Locate the cell with the specified text and output its (x, y) center coordinate. 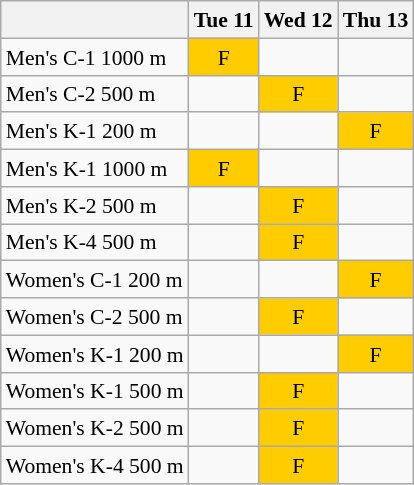
Women's C-2 500 m (95, 316)
Thu 13 (376, 20)
Men's K-1 200 m (95, 130)
Men's K-1 1000 m (95, 168)
Women's C-1 200 m (95, 280)
Women's K-1 200 m (95, 354)
Women's K-4 500 m (95, 464)
Men's C-1 1000 m (95, 56)
Men's K-2 500 m (95, 204)
Women's K-2 500 m (95, 428)
Wed 12 (298, 20)
Tue 11 (224, 20)
Women's K-1 500 m (95, 390)
Men's C-2 500 m (95, 94)
Men's K-4 500 m (95, 242)
